Extract the (x, y) coordinate from the center of the cell holding the provided text.  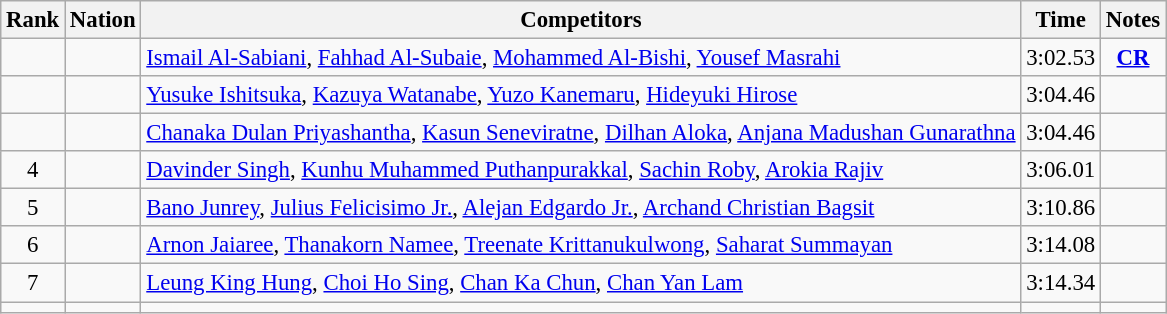
CR (1132, 58)
Notes (1132, 20)
Competitors (581, 20)
3:02.53 (1061, 58)
Ismail Al-Sabiani, Fahhad Al-Subaie, Mohammed Al-Bishi, Yousef Masrahi (581, 58)
7 (33, 283)
6 (33, 245)
3:06.01 (1061, 170)
Nation (103, 20)
3:10.86 (1061, 208)
Time (1061, 20)
3:14.34 (1061, 283)
Bano Junrey, Julius Felicisimo Jr., Alejan Edgardo Jr., Archand Christian Bagsit (581, 208)
Chanaka Dulan Priyashantha, Kasun Seneviratne, Dilhan Aloka, Anjana Madushan Gunarathna (581, 133)
5 (33, 208)
Davinder Singh, Kunhu Muhammed Puthanpurakkal, Sachin Roby, Arokia Rajiv (581, 170)
Rank (33, 20)
Leung King Hung, Choi Ho Sing, Chan Ka Chun, Chan Yan Lam (581, 283)
Arnon Jaiaree, Thanakorn Namee, Treenate Krittanukulwong, Saharat Summayan (581, 245)
Yusuke Ishitsuka, Kazuya Watanabe, Yuzo Kanemaru, Hideyuki Hirose (581, 95)
3:14.08 (1061, 245)
4 (33, 170)
